Locate the cell with the specified text and output its [X, Y] center coordinate. 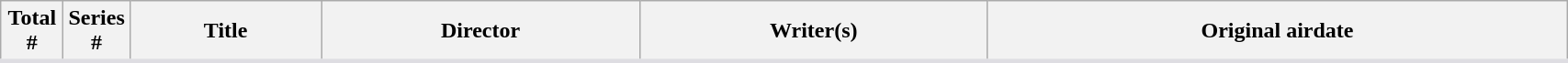
Director [480, 31]
Series# [96, 31]
Title [226, 31]
Total# [32, 31]
Writer(s) [814, 31]
Original airdate [1277, 31]
